Search for the cell housing the specified text and yield its (x, y) center coordinate. 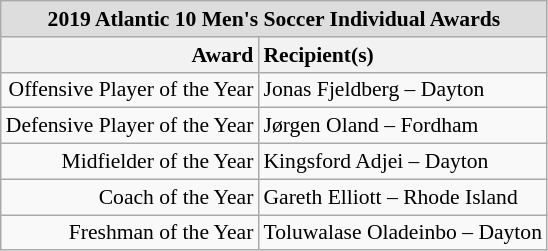
Jonas Fjeldberg – Dayton (402, 90)
Offensive Player of the Year (130, 90)
Kingsford Adjei – Dayton (402, 162)
Freshman of the Year (130, 233)
Jørgen Oland – Fordham (402, 126)
Award (130, 55)
Gareth Elliott – Rhode Island (402, 197)
Toluwalase Oladeinbo – Dayton (402, 233)
Midfielder of the Year (130, 162)
Recipient(s) (402, 55)
Defensive Player of the Year (130, 126)
2019 Atlantic 10 Men's Soccer Individual Awards (274, 19)
Coach of the Year (130, 197)
